For the text-containing cell, return its midpoint in [X, Y] coordinate format. 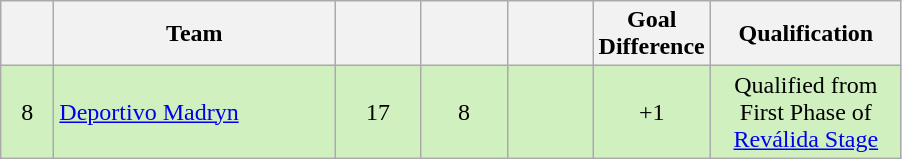
Goal Difference [652, 34]
Qualification [806, 34]
+1 [652, 112]
17 [378, 112]
Team [194, 34]
Deportivo Madryn [194, 112]
Qualified from First Phase of Reválida Stage [806, 112]
